Detect which cell encompasses the target text, then output its [X, Y] center coordinate. 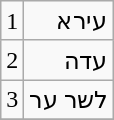
2 [12, 60]
עירא [68, 21]
עדה [68, 60]
1 [12, 21]
לשר ער [68, 100]
3 [12, 100]
